Capture the cell that displays the provided text and extract its [x, y] central coordinate. 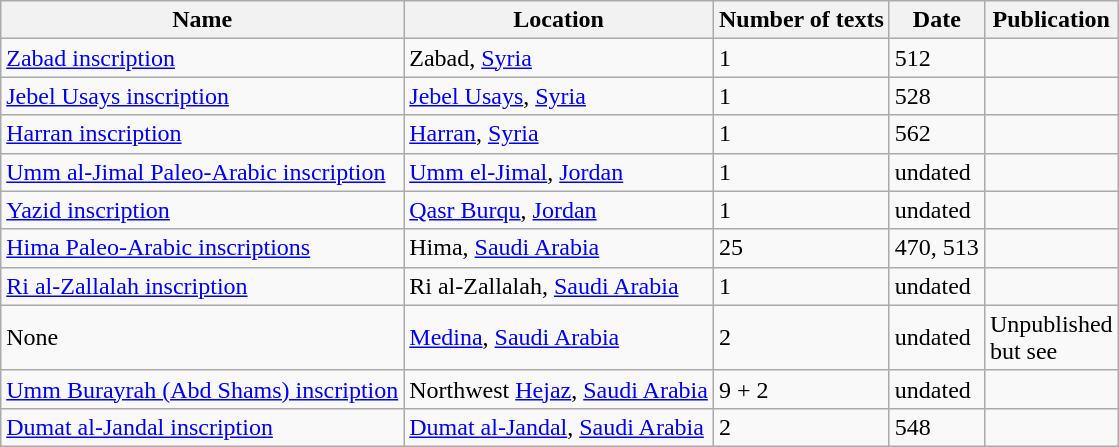
470, 513 [936, 248]
9 + 2 [801, 389]
Date [936, 20]
Northwest Hejaz, Saudi Arabia [559, 389]
Umm al-Jimal Paleo-Arabic inscription [202, 172]
562 [936, 134]
Hima Paleo-Arabic inscriptions [202, 248]
Medina, Saudi Arabia [559, 338]
Dumat al-Jandal inscription [202, 427]
Yazid inscription [202, 210]
Harran inscription [202, 134]
Zabad, Syria [559, 58]
548 [936, 427]
Harran, Syria [559, 134]
Publication [1051, 20]
Unpublishedbut see [1051, 338]
Ri al-Zallalah, Saudi Arabia [559, 286]
528 [936, 96]
Zabad inscription [202, 58]
Qasr Burqu, Jordan [559, 210]
Ri al-Zallalah inscription [202, 286]
Number of texts [801, 20]
Name [202, 20]
None [202, 338]
512 [936, 58]
Umm Burayrah (Abd Shams) inscription [202, 389]
Location [559, 20]
Jebel Usays, Syria [559, 96]
Dumat al-Jandal, Saudi Arabia [559, 427]
25 [801, 248]
Jebel Usays inscription [202, 96]
Hima, Saudi Arabia [559, 248]
Umm el-Jimal, Jordan [559, 172]
